Return the (x, y) coordinate for the center point of the cell that contains the specified text.  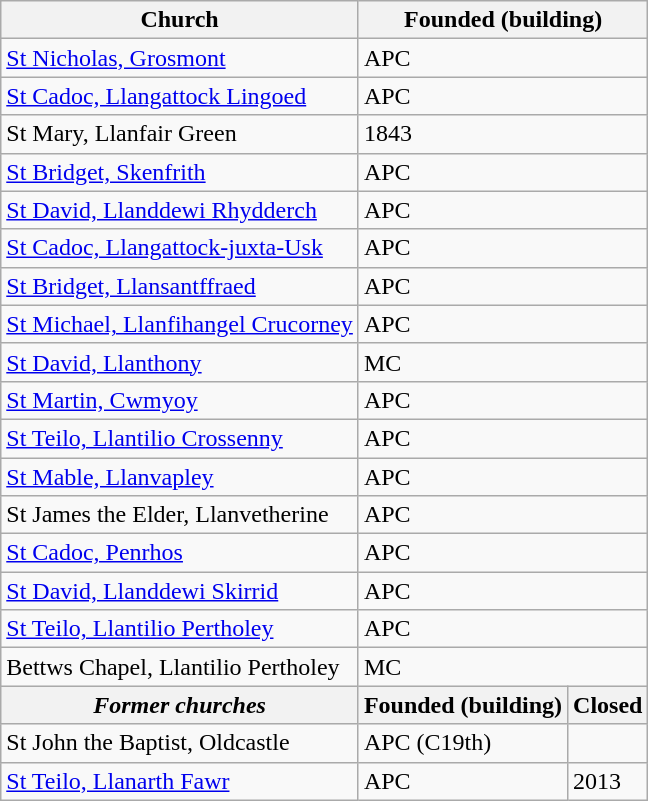
St Bridget, Llansantffraed (180, 286)
St Cadoc, Penrhos (180, 553)
St Michael, Llanfihangel Crucorney (180, 324)
Church (180, 20)
Closed (608, 705)
St Mary, Llanfair Green (180, 134)
St Bridget, Skenfrith (180, 172)
St David, Llanddewi Rhydderch (180, 210)
Former churches (180, 705)
St James the Elder, Llanvetherine (180, 515)
Bettws Chapel, Llantilio Pertholey (180, 667)
St Teilo, Llanarth Fawr (180, 781)
St Cadoc, Llangattock-juxta-Usk (180, 248)
St David, Llanddewi Skirrid (180, 591)
St Teilo, Llantilio Pertholey (180, 629)
2013 (608, 781)
St John the Baptist, Oldcastle (180, 743)
St Teilo, Llantilio Crossenny (180, 438)
St David, Llanthony (180, 362)
1843 (503, 134)
St Mable, Llanvapley (180, 477)
St Martin, Cwmyoy (180, 400)
St Cadoc, Llangattock Lingoed (180, 96)
St Nicholas, Grosmont (180, 58)
APC (C19th) (462, 743)
